Return [X, Y] of the center of cell containing provided text 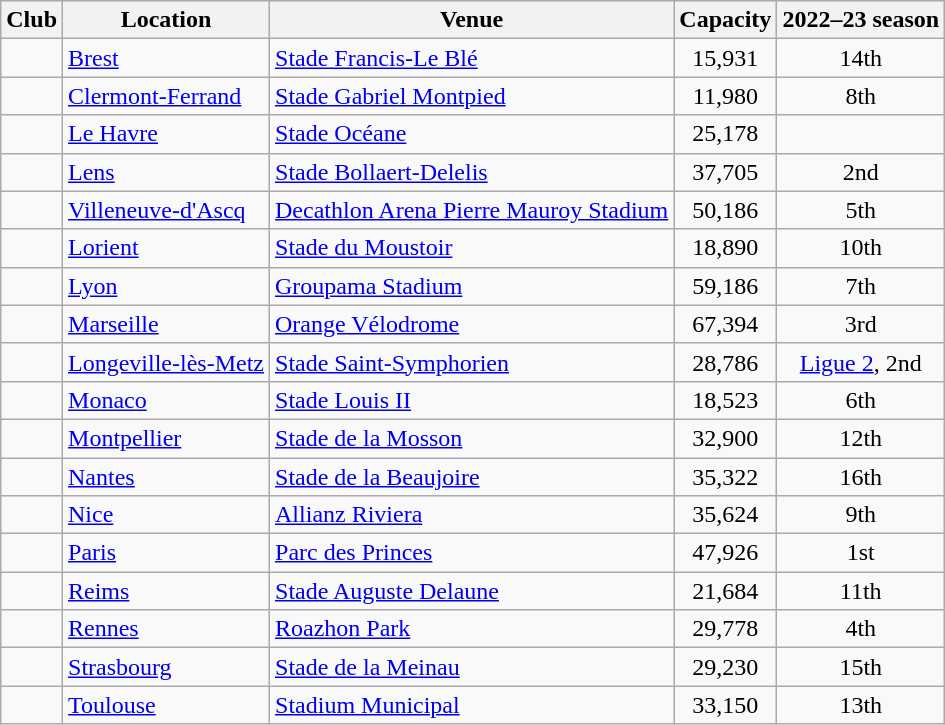
Stade Océane [472, 134]
Stade de la Beaujoire [472, 477]
Stadium Municipal [472, 705]
28,786 [726, 362]
Stade de la Mosson [472, 438]
Strasbourg [166, 667]
18,890 [726, 248]
Lens [166, 172]
Paris [166, 553]
Nantes [166, 477]
Stade du Moustoir [472, 248]
7th [861, 286]
Stade Louis II [472, 400]
13th [861, 705]
14th [861, 58]
Reims [166, 591]
Marseille [166, 324]
Stade Francis-Le Blé [472, 58]
2022–23 season [861, 20]
Monaco [166, 400]
Orange Vélodrome [472, 324]
32,900 [726, 438]
Stade Gabriel Montpied [472, 96]
Club [32, 20]
Stade de la Meinau [472, 667]
1st [861, 553]
15th [861, 667]
3rd [861, 324]
35,624 [726, 515]
Montpellier [166, 438]
6th [861, 400]
10th [861, 248]
Groupama Stadium [472, 286]
4th [861, 629]
Longeville-lès-Metz [166, 362]
5th [861, 210]
Ligue 2, 2nd [861, 362]
Roazhon Park [472, 629]
Venue [472, 20]
15,931 [726, 58]
47,926 [726, 553]
Toulouse [166, 705]
Decathlon Arena Pierre Mauroy Stadium [472, 210]
11,980 [726, 96]
29,778 [726, 629]
Nice [166, 515]
Allianz Riviera [472, 515]
50,186 [726, 210]
Location [166, 20]
Rennes [166, 629]
Capacity [726, 20]
2nd [861, 172]
Lorient [166, 248]
35,322 [726, 477]
12th [861, 438]
9th [861, 515]
59,186 [726, 286]
37,705 [726, 172]
Stade Saint-Symphorien [472, 362]
25,178 [726, 134]
Parc des Princes [472, 553]
Stade Auguste Delaune [472, 591]
11th [861, 591]
16th [861, 477]
8th [861, 96]
29,230 [726, 667]
Clermont-Ferrand [166, 96]
67,394 [726, 324]
Brest [166, 58]
33,150 [726, 705]
Villeneuve-d'Ascq [166, 210]
Stade Bollaert-Delelis [472, 172]
21,684 [726, 591]
18,523 [726, 400]
Le Havre [166, 134]
Lyon [166, 286]
